Capture the cell that displays the provided text and extract its [X, Y] central coordinate. 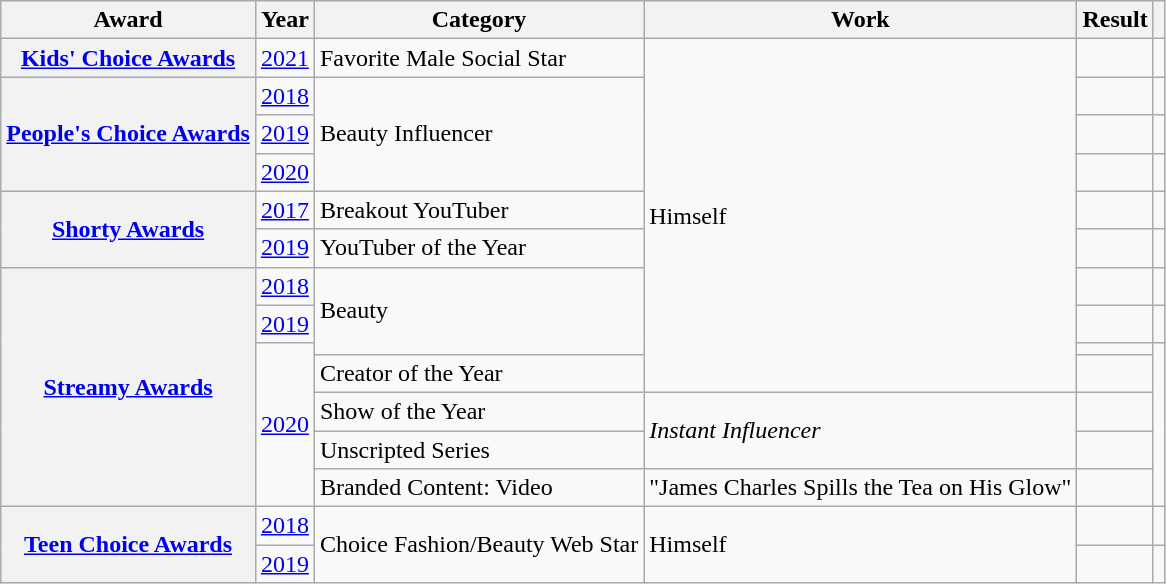
Shorty Awards [128, 229]
"James Charles Spills the Tea on His Glow" [860, 488]
2017 [284, 210]
Result [1115, 20]
Beauty Influencer [478, 134]
Breakout YouTuber [478, 210]
Year [284, 20]
Branded Content: Video [478, 488]
People's Choice Awards [128, 134]
Favorite Male Social Star [478, 58]
YouTuber of the Year [478, 248]
Streamy Awards [128, 386]
Show of the Year [478, 411]
Category [478, 20]
Creator of the Year [478, 373]
2021 [284, 58]
Instant Influencer [860, 430]
Award [128, 20]
Teen Choice Awards [128, 545]
Unscripted Series [478, 449]
Choice Fashion/Beauty Web Star [478, 545]
Beauty [478, 310]
Kids' Choice Awards [128, 58]
Work [860, 20]
